Scan for the cell matching the given text and deliver its [x, y] coordinate at center. 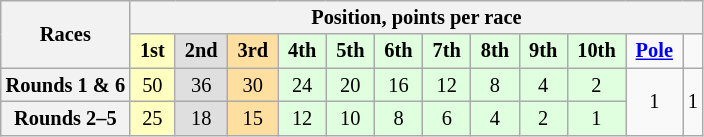
20 [350, 85]
6 [447, 118]
10 [350, 118]
25 [152, 118]
18 [202, 118]
1st [152, 51]
4th [302, 51]
Rounds 2–5 [66, 118]
Pole [654, 51]
50 [152, 85]
7th [447, 51]
5th [350, 51]
36 [202, 85]
Position, points per race [416, 17]
Races [66, 34]
30 [253, 85]
15 [253, 118]
6th [398, 51]
Rounds 1 & 6 [66, 85]
16 [398, 85]
8th [495, 51]
24 [302, 85]
3rd [253, 51]
9th [543, 51]
10th [596, 51]
2nd [202, 51]
